Capture the cell that displays the provided text and extract its [X, Y] central coordinate. 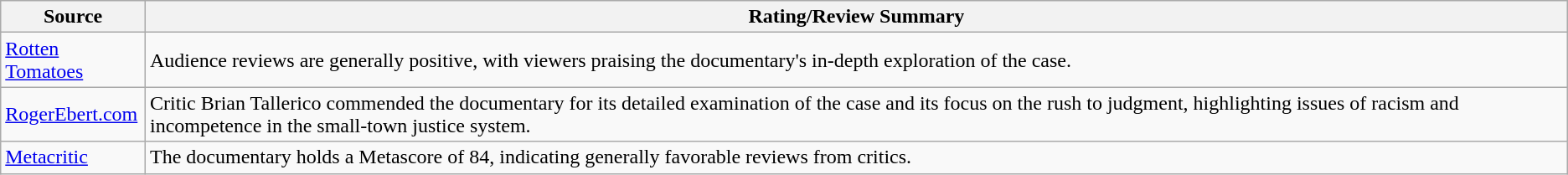
The documentary holds a Metascore of 84, indicating generally favorable reviews from critics. [857, 157]
RogerEbert.com [74, 114]
Rotten Tomatoes [74, 60]
Source [74, 17]
Metacritic [74, 157]
Rating/Review Summary [857, 17]
Audience reviews are generally positive, with viewers praising the documentary's in-depth exploration of the case. [857, 60]
